Provide the (X, Y) coordinate of the cell's center where the given text is located.  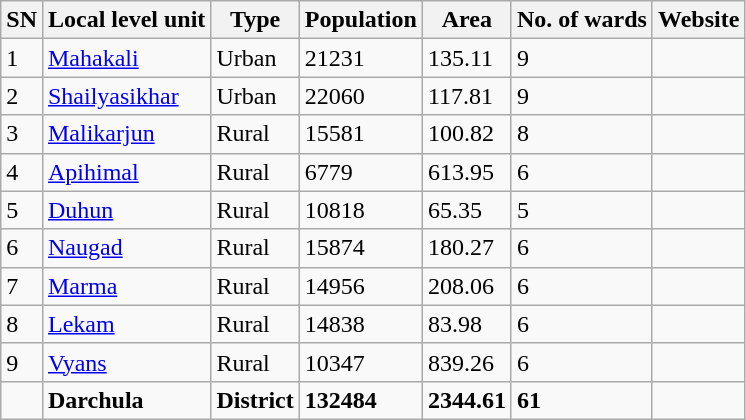
SN (22, 20)
7 (22, 286)
Shailyasikhar (126, 96)
2344.61 (466, 400)
839.26 (466, 362)
61 (582, 400)
21231 (360, 58)
6779 (360, 172)
22060 (360, 96)
10818 (360, 210)
613.95 (466, 172)
208.06 (466, 286)
14838 (360, 324)
Local level unit (126, 20)
14956 (360, 286)
10347 (360, 362)
District (255, 400)
117.81 (466, 96)
15581 (360, 134)
Type (255, 20)
Marma (126, 286)
3 (22, 134)
Duhun (126, 210)
83.98 (466, 324)
Mahakali (126, 58)
Vyans (126, 362)
No. of wards (582, 20)
65.35 (466, 210)
Malikarjun (126, 134)
Lekam (126, 324)
Area (466, 20)
100.82 (466, 134)
Population (360, 20)
Website (698, 20)
2 (22, 96)
Apihimal (126, 172)
15874 (360, 248)
132484 (360, 400)
1 (22, 58)
135.11 (466, 58)
Naugad (126, 248)
Darchula (126, 400)
180.27 (466, 248)
4 (22, 172)
